Return the [x, y] coordinate for the center point of the cell that contains the specified text.  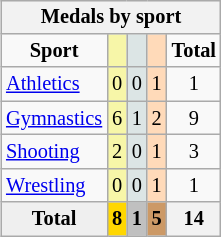
6 [117, 118]
14 [194, 219]
Athletics [54, 84]
Sport [54, 51]
5 [157, 219]
8 [117, 219]
Shooting [54, 152]
Medals by sport [111, 17]
Wrestling [54, 185]
9 [194, 118]
Gymnastics [54, 118]
3 [194, 152]
